Locate the cell with the specified text and output its (X, Y) center coordinate. 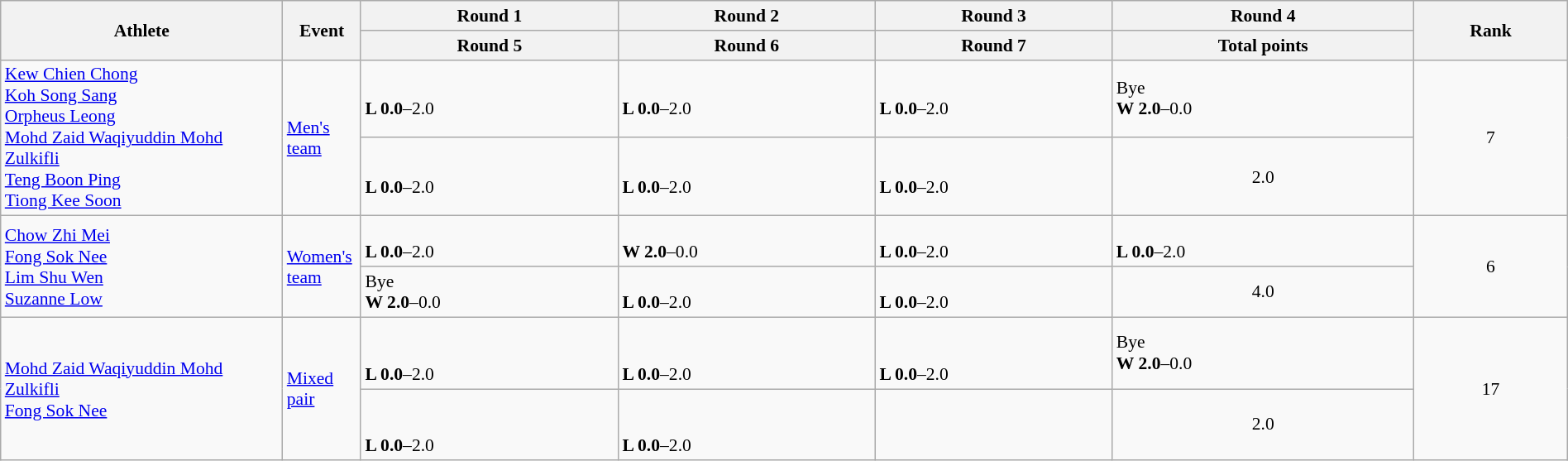
17 (1491, 389)
Round 7 (993, 46)
Mixed pair (323, 389)
Round 5 (490, 46)
Round 1 (490, 16)
Mohd Zaid Waqiyuddin Mohd ZulkifliFong Sok Nee (142, 389)
4.0 (1264, 291)
Women's team (323, 267)
Total points (1264, 46)
Rank (1491, 30)
Round 3 (993, 16)
Round 2 (746, 16)
Athlete (142, 30)
Chow Zhi MeiFong Sok NeeLim Shu WenSuzanne Low (142, 267)
Kew Chien ChongKoh Song SangOrpheus LeongMohd Zaid Waqiyuddin Mohd ZulkifliTeng Boon PingTiong Kee Soon (142, 137)
Event (323, 30)
Round 4 (1264, 16)
W 2.0–0.0 (746, 242)
Round 6 (746, 46)
7 (1491, 137)
6 (1491, 267)
Men's team (323, 137)
